Output the [x, y] coordinate of the center of the cell containing the given text.  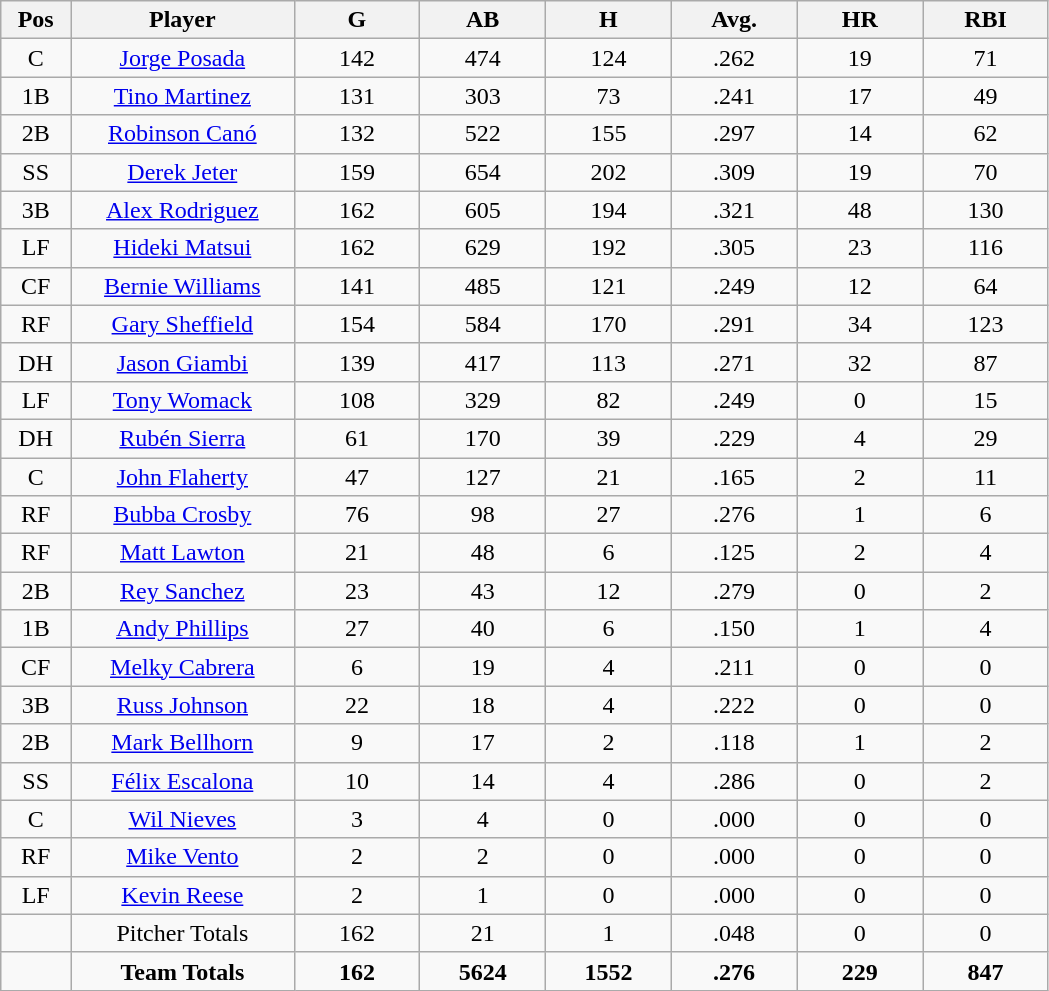
Matt Lawton [183, 553]
18 [483, 705]
654 [483, 172]
584 [483, 324]
303 [483, 96]
49 [986, 96]
73 [609, 96]
Robinson Canó [183, 134]
121 [609, 286]
Tino Martinez [183, 96]
.297 [734, 134]
124 [609, 58]
Avg. [734, 20]
62 [986, 134]
132 [357, 134]
11 [986, 477]
142 [357, 58]
Hideki Matsui [183, 248]
Melky Cabrera [183, 667]
.125 [734, 553]
Pos [36, 20]
.271 [734, 362]
87 [986, 362]
Bubba Crosby [183, 515]
AB [483, 20]
Félix Escalona [183, 781]
Gary Sheffield [183, 324]
22 [357, 705]
10 [357, 781]
130 [986, 210]
61 [357, 438]
Russ Johnson [183, 705]
Rey Sanchez [183, 591]
127 [483, 477]
154 [357, 324]
.305 [734, 248]
15 [986, 400]
847 [986, 971]
29 [986, 438]
.291 [734, 324]
.150 [734, 629]
34 [860, 324]
131 [357, 96]
.229 [734, 438]
.321 [734, 210]
159 [357, 172]
G [357, 20]
5624 [483, 971]
40 [483, 629]
629 [483, 248]
.262 [734, 58]
.211 [734, 667]
116 [986, 248]
Rubén Sierra [183, 438]
108 [357, 400]
Wil Nieves [183, 819]
Jorge Posada [183, 58]
Team Totals [183, 971]
.222 [734, 705]
Player [183, 20]
Mark Bellhorn [183, 743]
.165 [734, 477]
.048 [734, 933]
141 [357, 286]
113 [609, 362]
194 [609, 210]
Mike Vento [183, 857]
.279 [734, 591]
139 [357, 362]
.309 [734, 172]
Pitcher Totals [183, 933]
3 [357, 819]
98 [483, 515]
39 [609, 438]
155 [609, 134]
485 [483, 286]
1552 [609, 971]
9 [357, 743]
605 [483, 210]
Jason Giambi [183, 362]
John Flaherty [183, 477]
Alex Rodriguez [183, 210]
329 [483, 400]
192 [609, 248]
RBI [986, 20]
47 [357, 477]
.286 [734, 781]
43 [483, 591]
71 [986, 58]
123 [986, 324]
Tony Womack [183, 400]
.118 [734, 743]
32 [860, 362]
H [609, 20]
Andy Phillips [183, 629]
202 [609, 172]
229 [860, 971]
474 [483, 58]
522 [483, 134]
Derek Jeter [183, 172]
.241 [734, 96]
Bernie Williams [183, 286]
82 [609, 400]
HR [860, 20]
70 [986, 172]
Kevin Reese [183, 895]
417 [483, 362]
64 [986, 286]
76 [357, 515]
